Identify which cell holds the provided text, then report its (X, Y) central coordinate. 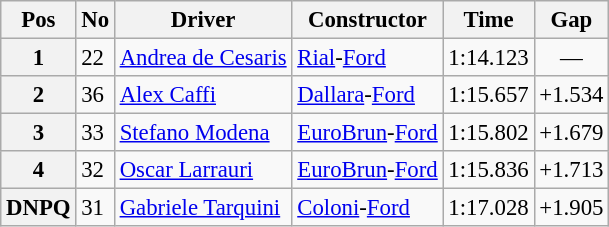
Andrea de Cesaris (203, 58)
DNPQ (38, 208)
Pos (38, 20)
Stefano Modena (203, 133)
36 (95, 95)
Time (488, 20)
Oscar Larrauri (203, 170)
No (95, 20)
Constructor (368, 20)
1:17.028 (488, 208)
Driver (203, 20)
Gabriele Tarquini (203, 208)
1:15.802 (488, 133)
2 (38, 95)
+1.713 (572, 170)
1:14.123 (488, 58)
32 (95, 170)
1 (38, 58)
+1.534 (572, 95)
33 (95, 133)
31 (95, 208)
Coloni-Ford (368, 208)
+1.679 (572, 133)
Dallara-Ford (368, 95)
22 (95, 58)
Gap (572, 20)
+1.905 (572, 208)
1:15.657 (488, 95)
3 (38, 133)
Rial-Ford (368, 58)
— (572, 58)
4 (38, 170)
1:15.836 (488, 170)
Alex Caffi (203, 95)
